Output the [x, y] coordinate of the center of the cell containing the given text.  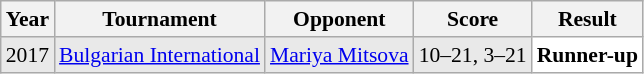
2017 [28, 55]
10–21, 3–21 [473, 55]
Mariya Mitsova [340, 55]
Runner-up [588, 55]
Opponent [340, 19]
Result [588, 19]
Score [473, 19]
Tournament [160, 19]
Bulgarian International [160, 55]
Year [28, 19]
